For the text-containing cell, return its midpoint in [x, y] coordinate format. 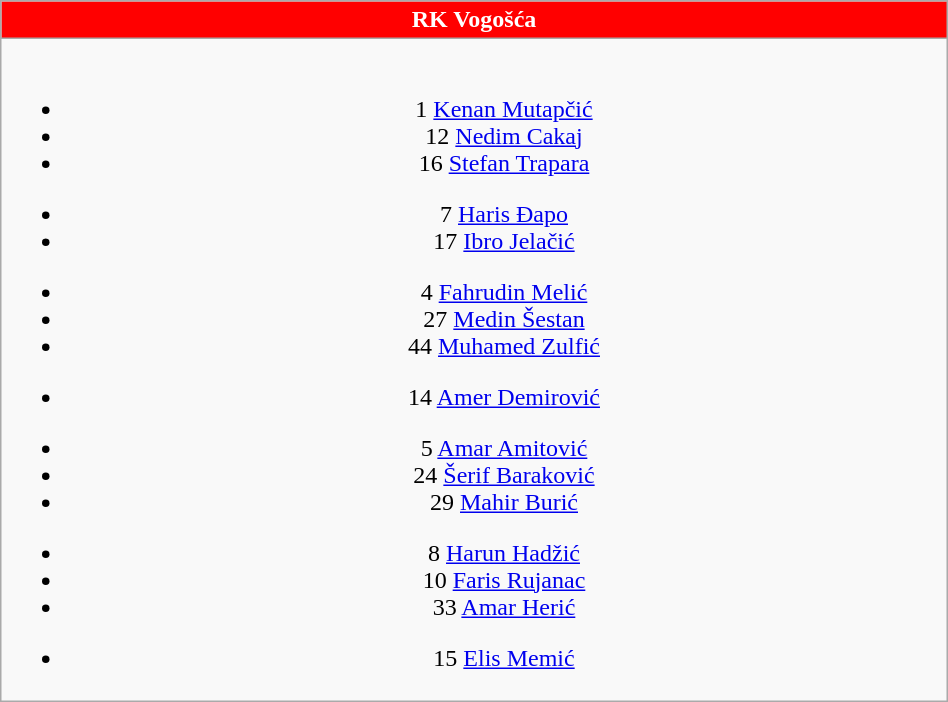
RK Vogošća [474, 20]
